Extract the [x, y] coordinate from the center of the cell holding the provided text.  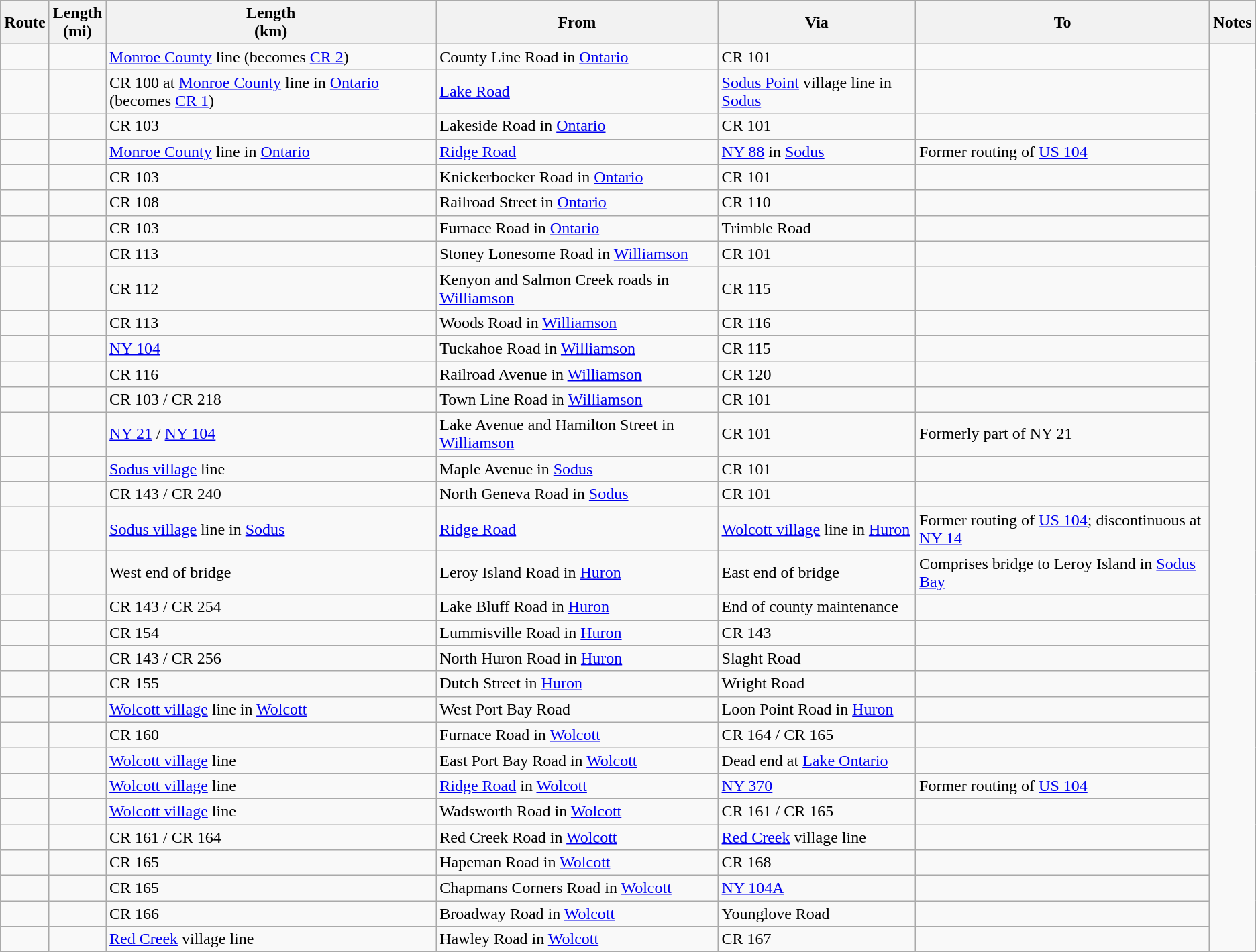
Railroad Street in Ontario [577, 203]
West end of bridge [271, 573]
Hawley Road in Wolcott [577, 939]
Former routing of US 104; discontinuous at NY 14 [1063, 529]
Wolcott village line in Wolcott [271, 709]
Lummisville Road in Huron [577, 633]
Furnace Road in Wolcott [577, 735]
Furnace Road in Ontario [577, 228]
Comprises bridge to Leroy Island in Sodus Bay [1063, 573]
Monroe County line in Ontario [271, 152]
CR 143 / CR 254 [271, 607]
CR 143 / CR 240 [271, 494]
Ridge Road in Wolcott [577, 786]
End of county maintenance [817, 607]
Wolcott village line in Huron [817, 529]
Leroy Island Road in Huron [577, 573]
West Port Bay Road [577, 709]
CR 154 [271, 633]
Kenyon and Salmon Creek roads in Williamson [577, 288]
NY 104A [817, 888]
Loon Point Road in Huron [817, 709]
Railroad Avenue in Williamson [577, 374]
Notes [1233, 23]
Chapmans Corners Road in Wolcott [577, 888]
Length(km) [271, 23]
Trimble Road [817, 228]
East Port Bay Road in Wolcott [577, 760]
CR 166 [271, 914]
Tuckahoe Road in Williamson [577, 348]
Sodus village line [271, 469]
Dutch Street in Huron [577, 684]
CR 160 [271, 735]
Formerly part of NY 21 [1063, 435]
North Geneva Road in Sodus [577, 494]
CR 161 / CR 164 [271, 837]
Slaght Road [817, 658]
NY 88 in Sodus [817, 152]
Stoney Lonesome Road in Williamson [577, 254]
CR 168 [817, 863]
CR 167 [817, 939]
CR 120 [817, 374]
Town Line Road in Williamson [577, 400]
Maple Avenue in Sodus [577, 469]
Route [25, 23]
Broadway Road in Wolcott [577, 914]
Sodus Point village line in Sodus [817, 91]
CR 103 / CR 218 [271, 400]
NY 104 [271, 348]
CR 161 / CR 165 [817, 811]
Dead end at Lake Ontario [817, 760]
NY 21 / NY 104 [271, 435]
North Huron Road in Huron [577, 658]
Via [817, 23]
CR 143 / CR 256 [271, 658]
County Line Road in Ontario [577, 57]
CR 155 [271, 684]
CR 112 [271, 288]
Knickerbocker Road in Ontario [577, 177]
CR 108 [271, 203]
CR 100 at Monroe County line in Ontario (becomes CR 1) [271, 91]
Lake Bluff Road in Huron [577, 607]
Hapeman Road in Wolcott [577, 863]
Woods Road in Williamson [577, 323]
Lake Road [577, 91]
Wadsworth Road in Wolcott [577, 811]
To [1063, 23]
Lakeside Road in Ontario [577, 126]
From [577, 23]
CR 110 [817, 203]
Younglove Road [817, 914]
Sodus village line in Sodus [271, 529]
Length(mi) [77, 23]
Wright Road [817, 684]
Monroe County line (becomes CR 2) [271, 57]
CR 143 [817, 633]
Red Creek Road in Wolcott [577, 837]
NY 370 [817, 786]
Lake Avenue and Hamilton Street in Williamson [577, 435]
East end of bridge [817, 573]
CR 164 / CR 165 [817, 735]
